Return the [x, y] coordinate for the center point of the cell that contains the specified text.  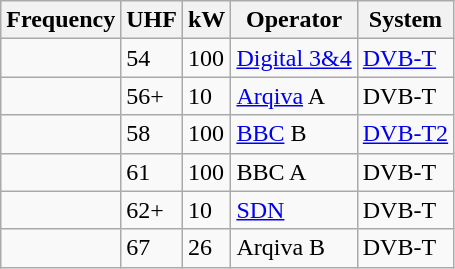
Digital 3&4 [294, 58]
61 [152, 172]
Frequency [61, 20]
kW [206, 20]
BBC B [294, 134]
Operator [294, 20]
62+ [152, 210]
SDN [294, 210]
UHF [152, 20]
DVB-T2 [405, 134]
BBC A [294, 172]
54 [152, 58]
67 [152, 248]
Arqiva A [294, 96]
56+ [152, 96]
Arqiva B [294, 248]
System [405, 20]
58 [152, 134]
26 [206, 248]
